Determine the [X, Y] coordinate at the center of the cell enclosing the given text.  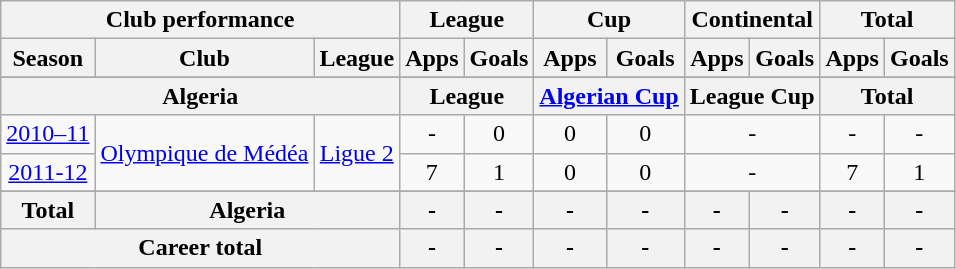
Olympique de Médéa [204, 153]
Ligue 2 [357, 153]
Continental [752, 20]
Club [204, 58]
Algerian Cup [609, 96]
Cup [609, 20]
Club performance [200, 20]
Season [48, 58]
Career total [200, 248]
2011-12 [48, 172]
League Cup [752, 96]
2010–11 [48, 134]
